From the cell containing the given text, extract its center point as [X, Y] coordinate. 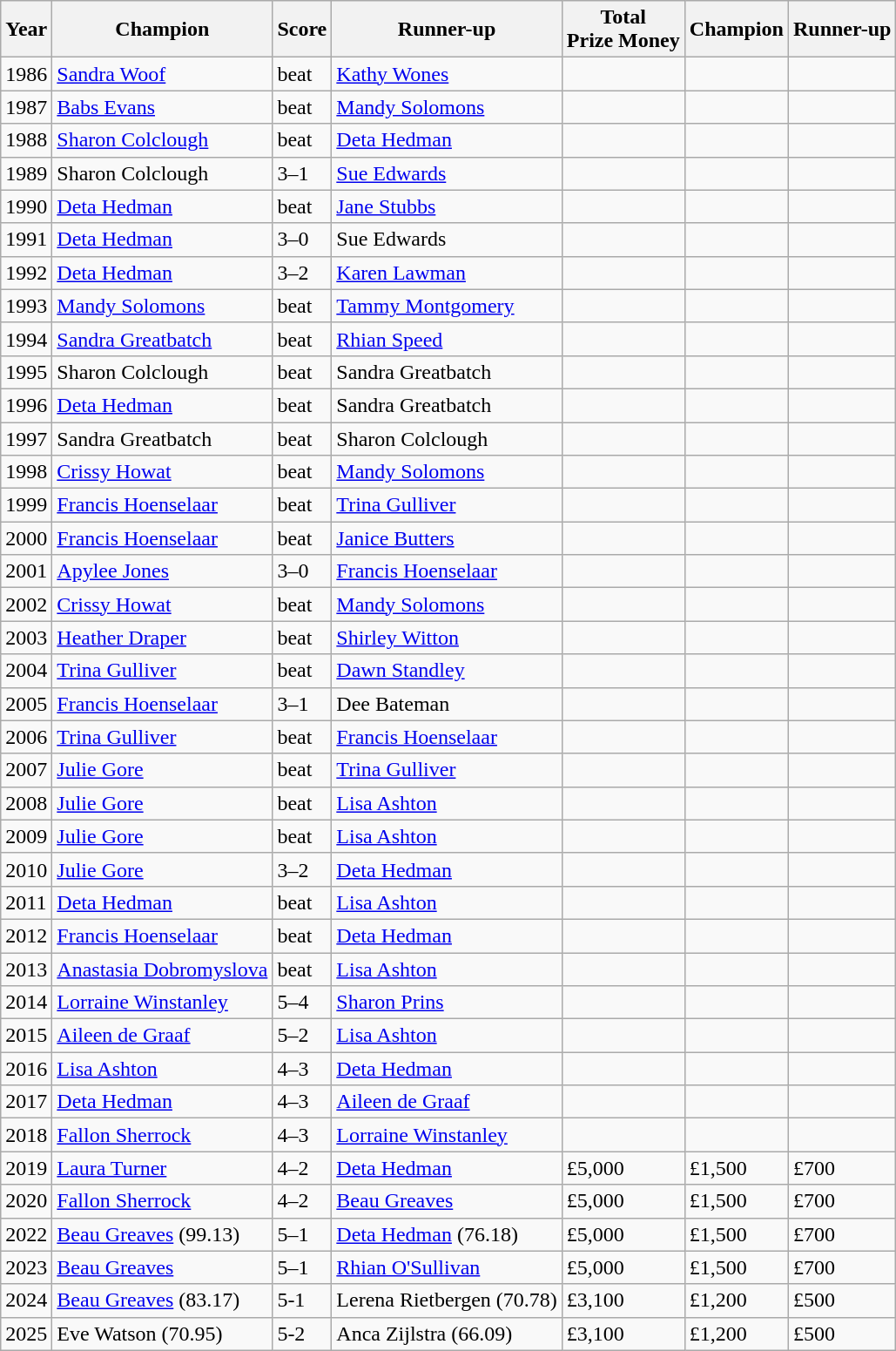
1998 [26, 472]
Kathy Wones [448, 74]
Anca Zijlstra (66.09) [448, 1334]
2013 [26, 969]
Babs Evans [162, 107]
Shirley Witton [448, 638]
Beau Greaves (83.17) [162, 1300]
2011 [26, 902]
2019 [26, 1168]
2016 [26, 1069]
2017 [26, 1102]
1997 [26, 438]
2000 [26, 538]
Year [26, 30]
Beau Greaves (99.13) [162, 1234]
2003 [26, 638]
2004 [26, 671]
Heather Draper [162, 638]
2020 [26, 1201]
2012 [26, 936]
5-2 [302, 1334]
2009 [26, 836]
2023 [26, 1267]
Janice Butters [448, 538]
Laura Turner [162, 1168]
2010 [26, 869]
2002 [26, 605]
1986 [26, 74]
2006 [26, 737]
2024 [26, 1300]
Score [302, 30]
1987 [26, 107]
Deta Hedman (76.18) [448, 1234]
1999 [26, 505]
1989 [26, 173]
5–2 [302, 1036]
Karen Lawman [448, 273]
2008 [26, 803]
Apylee Jones [162, 571]
1990 [26, 206]
5-1 [302, 1300]
1991 [26, 240]
Tammy Montgomery [448, 306]
TotalPrize Money [623, 30]
1995 [26, 372]
Rhian O'Sullivan [448, 1267]
Rhian Speed [448, 339]
Anastasia Dobromyslova [162, 969]
1988 [26, 140]
2014 [26, 1003]
2022 [26, 1234]
Eve Watson (70.95) [162, 1334]
Sandra Woof [162, 74]
Dawn Standley [448, 671]
2025 [26, 1334]
1992 [26, 273]
2018 [26, 1135]
2005 [26, 704]
Lerena Rietbergen (70.78) [448, 1300]
1996 [26, 405]
2001 [26, 571]
5–4 [302, 1003]
2015 [26, 1036]
Dee Bateman [448, 704]
1993 [26, 306]
Jane Stubbs [448, 206]
2007 [26, 770]
1994 [26, 339]
Sharon Prins [448, 1003]
